Return [X, Y] of the center of cell containing provided text 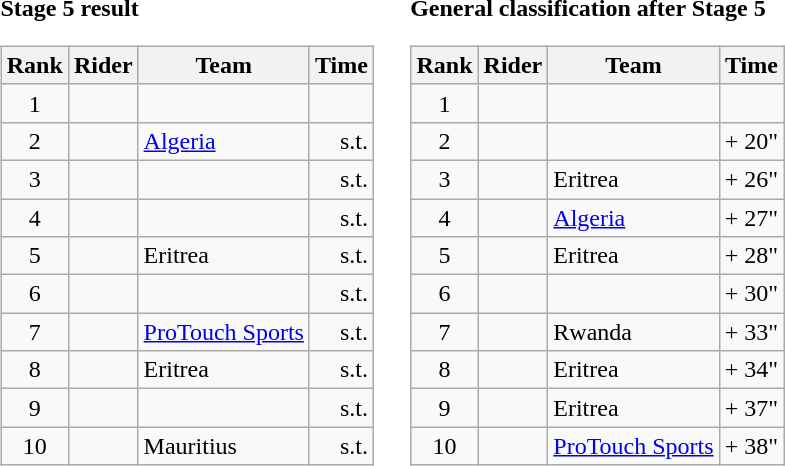
+ 26" [751, 179]
+ 37" [751, 408]
+ 33" [751, 332]
+ 20" [751, 141]
+ 30" [751, 294]
Mauritius [224, 446]
Rwanda [634, 332]
+ 38" [751, 446]
+ 28" [751, 256]
+ 34" [751, 370]
+ 27" [751, 217]
